Search for the cell housing the specified text and yield its [X, Y] center coordinate. 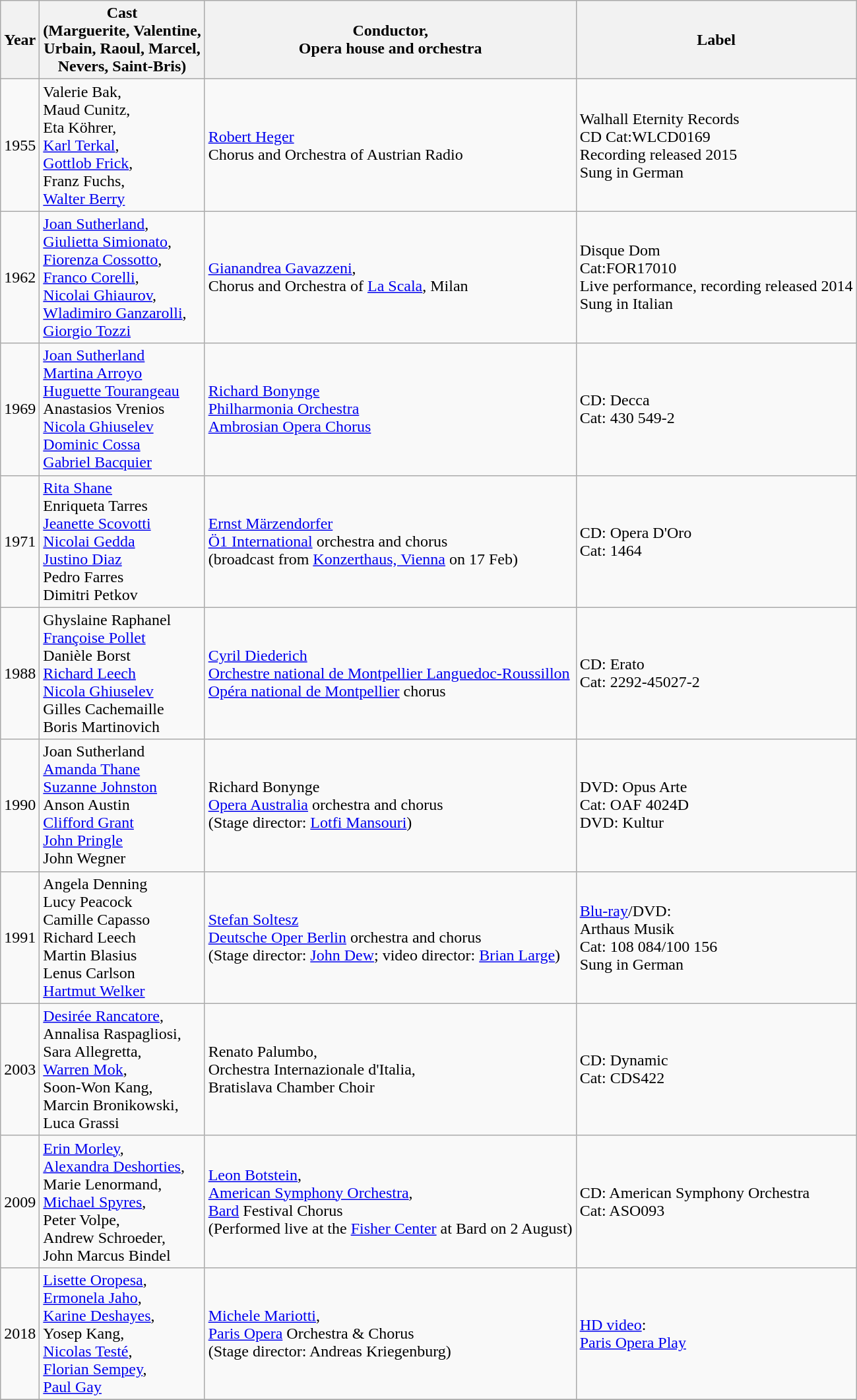
Cast(Marguerite, Valentine,Urbain, Raoul, Marcel,Nevers, Saint-Bris) [122, 40]
1962 [20, 277]
1971 [20, 541]
1988 [20, 673]
DVD: Opus ArteCat: OAF 4024DDVD: Kultur [716, 805]
Angela DenningLucy PeacockCamille CapassoRichard LeechMartin BlasiusLenus CarlsonHartmut Welker [122, 937]
Walhall Eternity RecordsCD Cat:WLCD0169Recording released 2015Sung in German [716, 145]
Ernst MärzendorferÖ1 International orchestra and chorus(broadcast from Konzerthaus, Vienna on 17 Feb) [391, 541]
2009 [20, 1201]
2003 [20, 1069]
Lisette Oropesa,Ermonela Jaho,Karine Deshayes,Yosep Kang,Nicolas Testé,Florian Sempey,Paul Gay [122, 1333]
Valerie Bak,Maud Cunitz,Eta Köhrer,Karl Terkal,Gottlob Frick,Franz Fuchs,Walter Berry [122, 145]
HD video:Paris Opera Play [716, 1333]
Year [20, 40]
1969 [20, 409]
Cyril DiederichOrchestre national de Montpellier Languedoc-RoussillonOpéra national de Montpellier chorus [391, 673]
Rita ShaneEnriqueta TarresJeanette ScovottiNicolai GeddaJustino DiazPedro FarresDimitri Petkov [122, 541]
Erin Morley,Alexandra Deshorties,Marie Lenormand,Michael Spyres,Peter Volpe,Andrew Schroeder,John Marcus Bindel [122, 1201]
Robert HegerChorus and Orchestra of Austrian Radio [391, 145]
Richard BonyngePhilharmonia OrchestraAmbrosian Opera Chorus [391, 409]
Michele Mariotti,Paris Opera Orchestra & Chorus(Stage director: Andreas Kriegenburg) [391, 1333]
Conductor,Opera house and orchestra [391, 40]
Label [716, 40]
Stefan SolteszDeutsche Oper Berlin orchestra and chorus(Stage director: John Dew; video director: Brian Large) [391, 937]
CD: American Symphony OrchestraCat: ASO093 [716, 1201]
CD: Opera D'OroCat: 1464 [716, 541]
Disque DomCat:FOR17010Live performance, recording released 2014Sung in Italian [716, 277]
Renato Palumbo, Orchestra Internazionale d'Italia,Bratislava Chamber Choir [391, 1069]
Desirée Rancatore,Annalisa Raspagliosi,Sara Allegretta,Warren Mok,Soon-Won Kang,Marcin Bronikowski,Luca Grassi [122, 1069]
CD: Dynamic Cat: CDS422 [716, 1069]
Joan Sutherland,Giulietta Simionato,Fiorenza Cossotto,Franco Corelli,Nicolai Ghiaurov,Wladimiro Ganzarolli,Giorgio Tozzi [122, 277]
Richard BonyngeOpera Australia orchestra and chorus(Stage director: Lotfi Mansouri) [391, 805]
CD: DeccaCat: 430 549-2 [716, 409]
Joan SutherlandAmanda ThaneSuzanne JohnstonAnson AustinClifford GrantJohn PringleJohn Wegner [122, 805]
Joan SutherlandMartina ArroyoHuguette TourangeauAnastasios VreniosNicola GhiuselevDominic CossaGabriel Bacquier [122, 409]
1991 [20, 937]
1955 [20, 145]
Gianandrea Gavazzeni,Chorus and Orchestra of La Scala, Milan [391, 277]
CD: EratoCat: 2292-45027-2 [716, 673]
Ghyslaine RaphanelFrançoise PolletDanièle BorstRichard LeechNicola GhiuselevGilles CachemailleBoris Martinovich [122, 673]
Leon Botstein,American Symphony Orchestra,Bard Festival Chorus(Performed live at the Fisher Center at Bard on 2 August) [391, 1201]
1990 [20, 805]
Blu-ray/DVD:Arthaus MusikCat: 108 084/100 156Sung in German [716, 937]
2018 [20, 1333]
